Pinpoint the cell where the given text exists, returning its [x, y] midpoint coordinate. 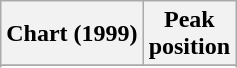
Chart (1999) [72, 34]
Peakposition [189, 34]
